From the cell containing the given text, extract its center point as [X, Y] coordinate. 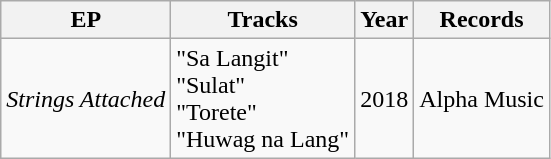
2018 [384, 98]
Tracks [263, 20]
EP [86, 20]
Records [482, 20]
Alpha Music [482, 98]
"Sa Langit" "Sulat" "Torete" "Huwag na Lang" [263, 98]
Year [384, 20]
Strings Attached [86, 98]
